Output the [x, y] coordinate of the center of the cell containing the given text.  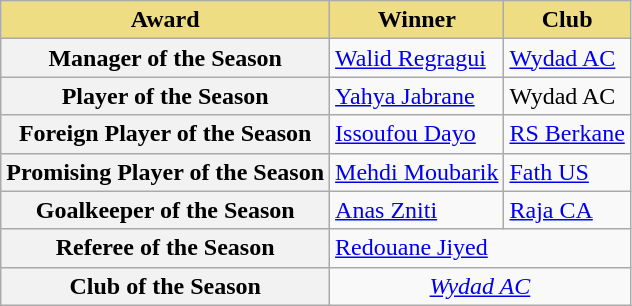
Walid Regragui [417, 58]
Club [567, 20]
Club of the Season [166, 286]
Fath US [567, 172]
Manager of the Season [166, 58]
Mehdi Moubarik [417, 172]
Issoufou Dayo [417, 134]
RS Berkane [567, 134]
Referee of the Season [166, 248]
Promising Player of the Season [166, 172]
Award [166, 20]
Winner [417, 20]
Yahya Jabrane [417, 96]
Redouane Jiyed [480, 248]
Player of the Season [166, 96]
Foreign Player of the Season [166, 134]
Goalkeeper of the Season [166, 210]
Anas Zniti [417, 210]
Raja CA [567, 210]
